For the text-containing cell, return its midpoint in (X, Y) coordinate format. 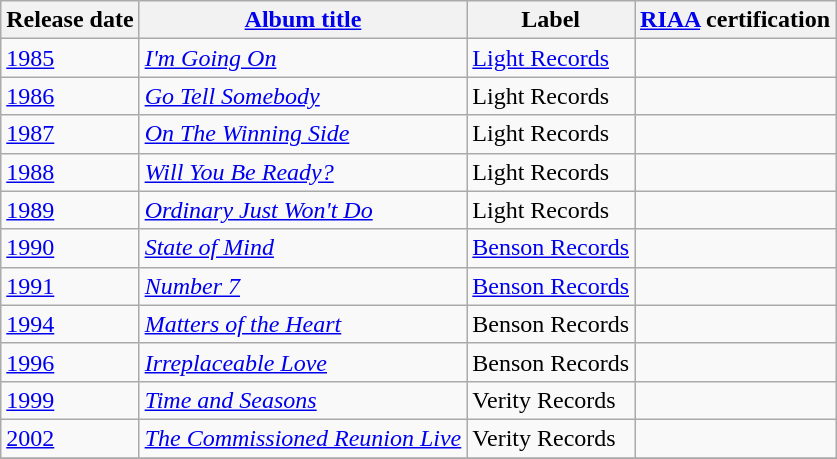
1996 (70, 362)
1987 (70, 134)
Will You Be Ready? (303, 172)
Label (551, 20)
Release date (70, 20)
Album title (303, 20)
State of Mind (303, 248)
1986 (70, 96)
1991 (70, 286)
Time and Seasons (303, 400)
Matters of the Heart (303, 324)
Number 7 (303, 286)
1994 (70, 324)
On The Winning Side (303, 134)
The Commissioned Reunion Live (303, 438)
1985 (70, 58)
2002 (70, 438)
1990 (70, 248)
1988 (70, 172)
RIAA certification (736, 20)
Go Tell Somebody (303, 96)
I'm Going On (303, 58)
Ordinary Just Won't Do (303, 210)
Irreplaceable Love (303, 362)
1999 (70, 400)
1989 (70, 210)
